Output the [x, y] coordinate of the center of the cell containing the given text.  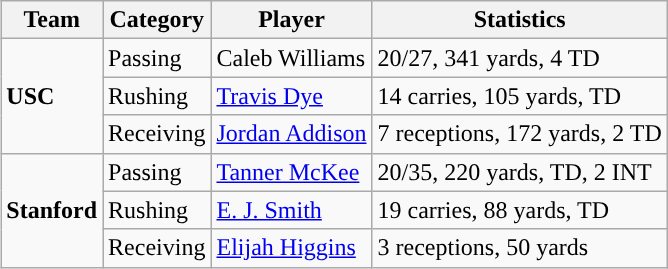
USC [52, 96]
14 carries, 105 yards, TD [520, 96]
Jordan Addison [292, 134]
Player [292, 20]
Travis Dye [292, 96]
20/35, 220 yards, TD, 2 INT [520, 172]
Statistics [520, 20]
3 receptions, 50 yards [520, 248]
20/27, 341 yards, 4 TD [520, 58]
Caleb Williams [292, 58]
Category [157, 20]
19 carries, 88 yards, TD [520, 210]
Team [52, 20]
E. J. Smith [292, 210]
Tanner McKee [292, 172]
7 receptions, 172 yards, 2 TD [520, 134]
Stanford [52, 210]
Elijah Higgins [292, 248]
